Search for the cell housing the specified text and yield its (X, Y) center coordinate. 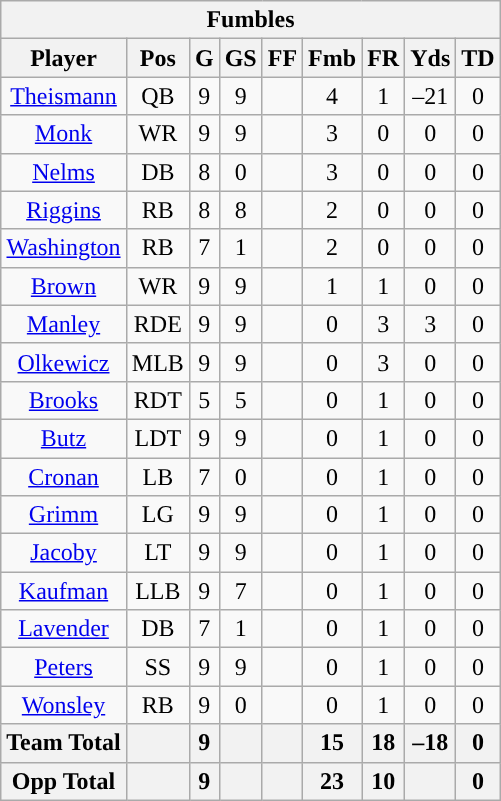
Pos (158, 58)
Brooks (64, 400)
10 (384, 781)
G (204, 58)
Monk (64, 134)
FR (384, 58)
GS (240, 58)
Fumbles (250, 20)
Cronan (64, 477)
–18 (430, 743)
LG (158, 515)
RDT (158, 400)
Jacoby (64, 553)
LB (158, 477)
Peters (64, 667)
Nelms (64, 172)
LDT (158, 438)
15 (332, 743)
Kaufman (64, 591)
–21 (430, 96)
LLB (158, 591)
Manley (64, 324)
LT (158, 553)
18 (384, 743)
Olkewicz (64, 362)
Player (64, 58)
QB (158, 96)
Wonsley (64, 705)
Team Total (64, 743)
Riggins (64, 210)
Fmb (332, 58)
SS (158, 667)
Opp Total (64, 781)
RDE (158, 324)
Grimm (64, 515)
Yds (430, 58)
MLB (158, 362)
TD (478, 58)
23 (332, 781)
Lavender (64, 629)
4 (332, 96)
Butz (64, 438)
FF (282, 58)
Brown (64, 286)
Theismann (64, 96)
Washington (64, 248)
